Return the (x, y) coordinate for the center point of the cell that contains the specified text.  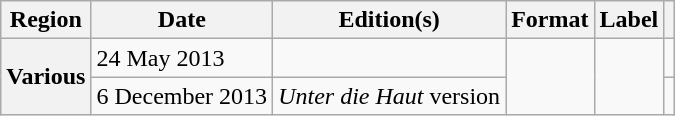
6 December 2013 (182, 96)
Region (46, 20)
Edition(s) (390, 20)
Label (629, 20)
Date (182, 20)
Format (550, 20)
Various (46, 77)
Unter die Haut version (390, 96)
24 May 2013 (182, 58)
